Determine the [X, Y] coordinate at the center of the cell enclosing the given text.  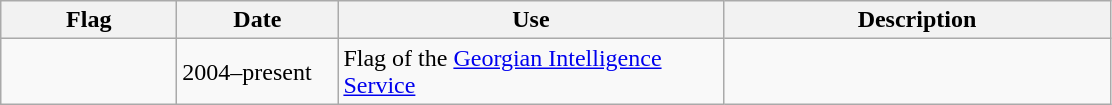
Flag of the Georgian Intelligence Service [531, 72]
Description [917, 20]
Flag [89, 20]
Date [258, 20]
Use [531, 20]
2004–present [258, 72]
